Scan for the cell matching the given text and deliver its [X, Y] coordinate at center. 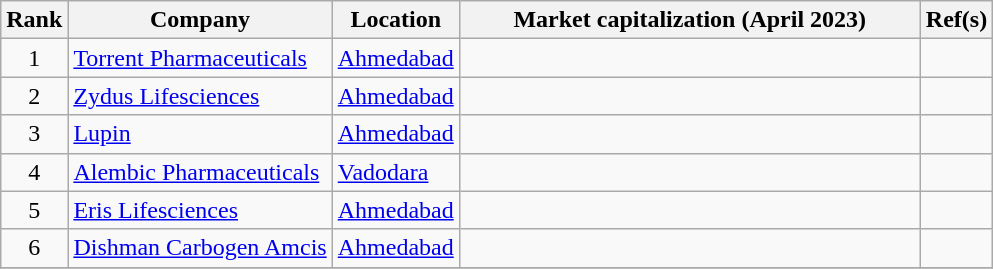
Market capitalization (April 2023) [690, 20]
Location [396, 20]
5 [34, 210]
Eris Lifesciences [200, 210]
3 [34, 134]
2 [34, 96]
Dishman Carbogen Amcis [200, 248]
6 [34, 248]
Company [200, 20]
Zydus Lifesciences [200, 96]
Torrent Pharmaceuticals [200, 58]
Rank [34, 20]
Lupin [200, 134]
1 [34, 58]
Vadodara [396, 172]
Ref(s) [956, 20]
4 [34, 172]
Alembic Pharmaceuticals [200, 172]
